Detect which cell encompasses the target text, then output its (X, Y) center coordinate. 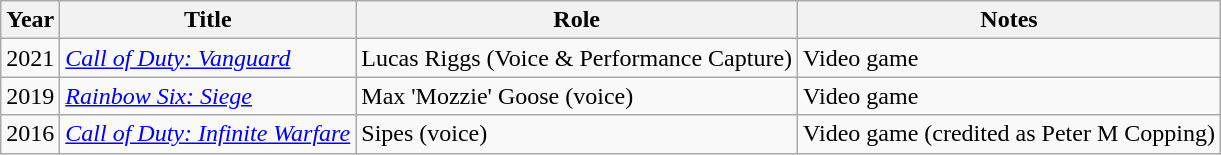
Notes (1010, 20)
Max 'Mozzie' Goose (voice) (577, 96)
Sipes (voice) (577, 134)
Call of Duty: Infinite Warfare (208, 134)
2019 (30, 96)
Year (30, 20)
Role (577, 20)
Video game (credited as Peter M Copping) (1010, 134)
Lucas Riggs (Voice & Performance Capture) (577, 58)
Title (208, 20)
Rainbow Six: Siege (208, 96)
Call of Duty: Vanguard (208, 58)
2021 (30, 58)
2016 (30, 134)
